Find where the given text appears and provide that cell's center as (X, Y) coordinate. 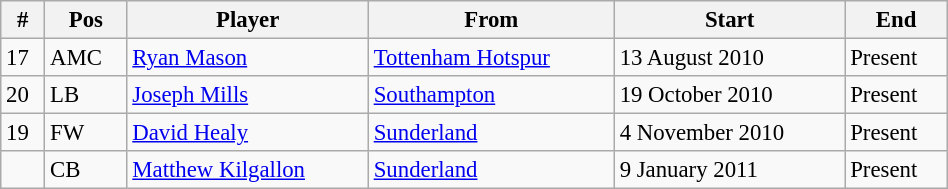
From (491, 20)
CB (86, 170)
19 October 2010 (730, 95)
FW (86, 133)
Ryan Mason (248, 58)
AMC (86, 58)
Joseph Mills (248, 95)
19 (23, 133)
9 January 2011 (730, 170)
Matthew Kilgallon (248, 170)
End (896, 20)
4 November 2010 (730, 133)
David Healy (248, 133)
Southampton (491, 95)
Player (248, 20)
LB (86, 95)
Start (730, 20)
13 August 2010 (730, 58)
Tottenham Hotspur (491, 58)
Pos (86, 20)
# (23, 20)
20 (23, 95)
17 (23, 58)
